Pinpoint the cell where the given text exists, returning its [x, y] midpoint coordinate. 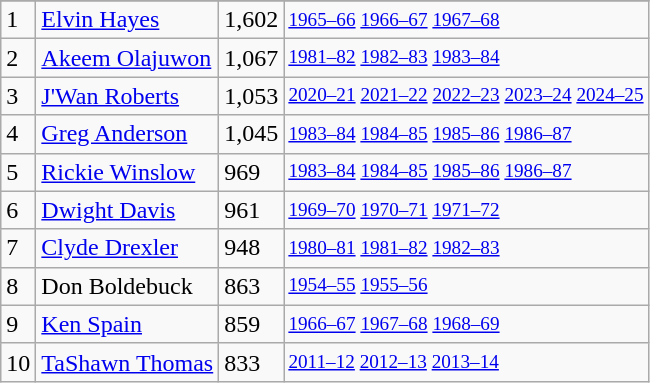
1954–55 1955–56 [466, 286]
TaShawn Thomas [128, 362]
J'Wan Roberts [128, 96]
1,067 [252, 58]
1981–82 1982–83 1983–84 [466, 58]
Elvin Hayes [128, 20]
833 [252, 362]
863 [252, 286]
969 [252, 172]
859 [252, 324]
2 [18, 58]
1980–81 1981–82 1982–83 [466, 248]
948 [252, 248]
1965–66 1966–67 1967–68 [466, 20]
4 [18, 134]
3 [18, 96]
1 [18, 20]
1,602 [252, 20]
10 [18, 362]
5 [18, 172]
6 [18, 210]
1966–67 1967–68 1968–69 [466, 324]
1969–70 1970–71 1971–72 [466, 210]
7 [18, 248]
Rickie Winslow [128, 172]
8 [18, 286]
1,053 [252, 96]
Akeem Olajuwon [128, 58]
2020–21 2021–22 2022–23 2023–24 2024–25 [466, 96]
1,045 [252, 134]
Ken Spain [128, 324]
Greg Anderson [128, 134]
Don Boldebuck [128, 286]
9 [18, 324]
961 [252, 210]
2011–12 2012–13 2013–14 [466, 362]
Dwight Davis [128, 210]
Clyde Drexler [128, 248]
